Scan for the cell matching the given text and deliver its [X, Y] coordinate at center. 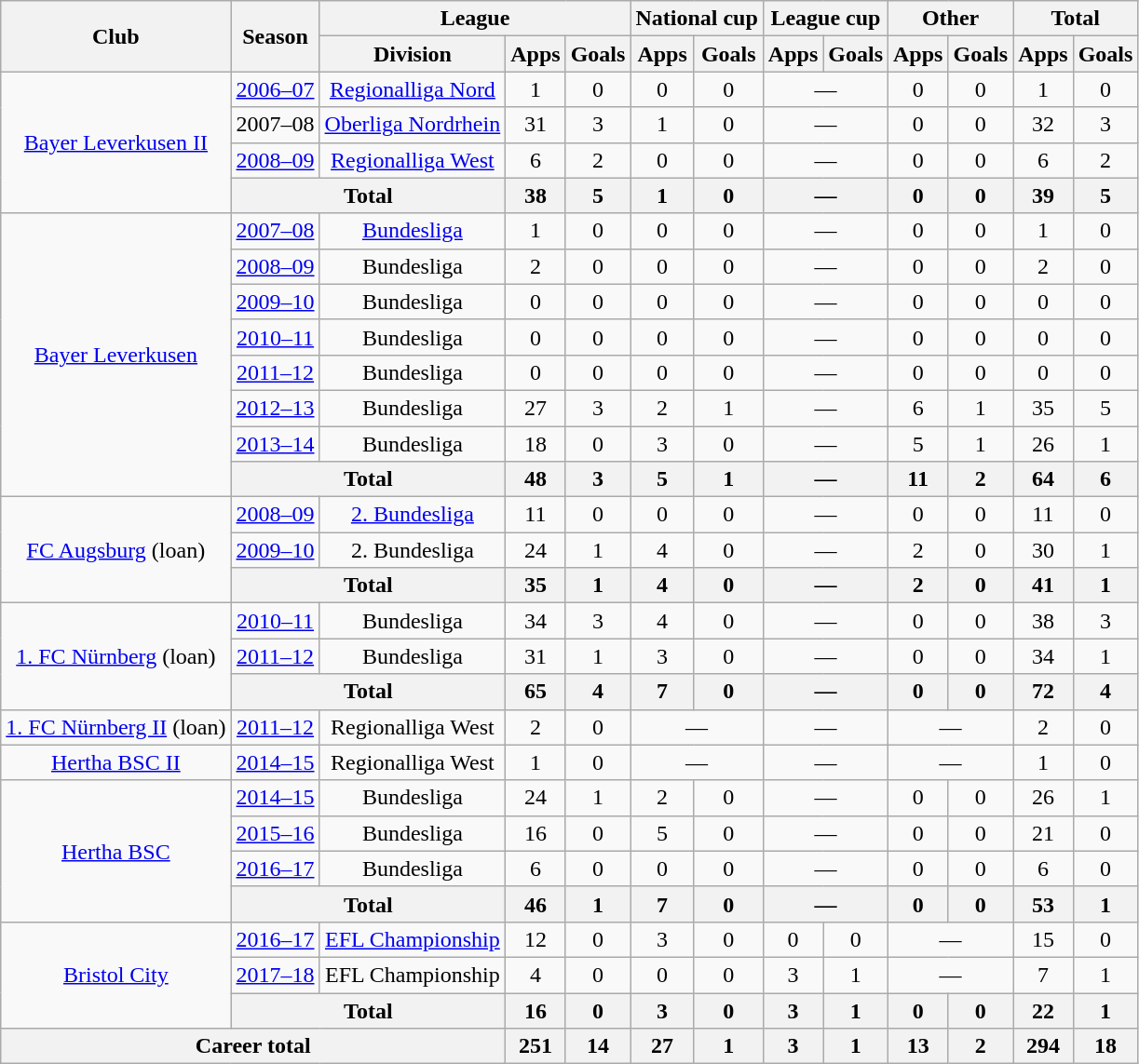
32 [1043, 125]
1. FC Nürnberg II (loan) [115, 727]
Bristol City [115, 975]
Bayer Leverkusen [115, 355]
Regionalliga Nord [413, 89]
15 [1043, 939]
53 [1043, 904]
13 [918, 1046]
30 [1043, 550]
FC Augsburg (loan) [115, 550]
64 [1043, 479]
Division [413, 54]
72 [1043, 692]
Hertha BSC II [115, 762]
Bayer Leverkusen II [115, 142]
2017–18 [276, 975]
Oberliga Nordrhein [413, 125]
2015–16 [276, 833]
41 [1043, 586]
2012–13 [276, 408]
22 [1043, 1010]
Hertha BSC [115, 851]
League cup [825, 19]
2006–07 [276, 89]
Season [276, 36]
46 [536, 904]
39 [1043, 195]
1. FC Nürnberg (loan) [115, 656]
65 [536, 692]
National cup [697, 19]
294 [1043, 1046]
Career total [253, 1046]
Other [951, 19]
Club [115, 36]
2013–14 [276, 444]
League [475, 19]
48 [536, 479]
14 [598, 1046]
12 [536, 939]
251 [536, 1046]
21 [1043, 833]
